Extract the [x, y] coordinate from the center of the cell holding the provided text.  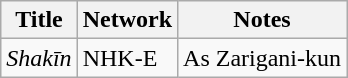
NHK-E [127, 58]
Title [39, 20]
Network [127, 20]
Notes [262, 20]
Shakīn [39, 58]
As Zarigani-kun [262, 58]
